Search for the cell housing the specified text and yield its [x, y] center coordinate. 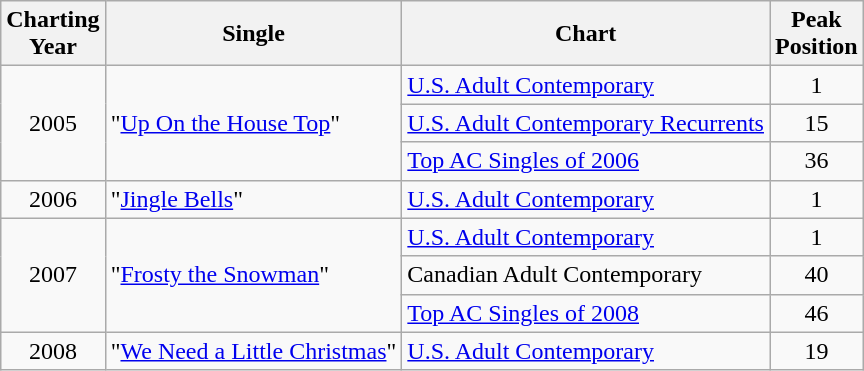
"Up On the House Top" [254, 123]
15 [817, 123]
40 [817, 275]
Top AC Singles of 2008 [586, 313]
"Frosty the Snowman" [254, 275]
Chart [586, 34]
2006 [53, 199]
2007 [53, 275]
"Jingle Bells" [254, 199]
Canadian Adult Contemporary [586, 275]
2008 [53, 351]
46 [817, 313]
19 [817, 351]
U.S. Adult Contemporary Recurrents [586, 123]
"We Need a Little Christmas" [254, 351]
Single [254, 34]
2005 [53, 123]
Top AC Singles of 2006 [586, 161]
PeakPosition [817, 34]
36 [817, 161]
ChartingYear [53, 34]
